Detect which cell encompasses the target text, then output its [X, Y] center coordinate. 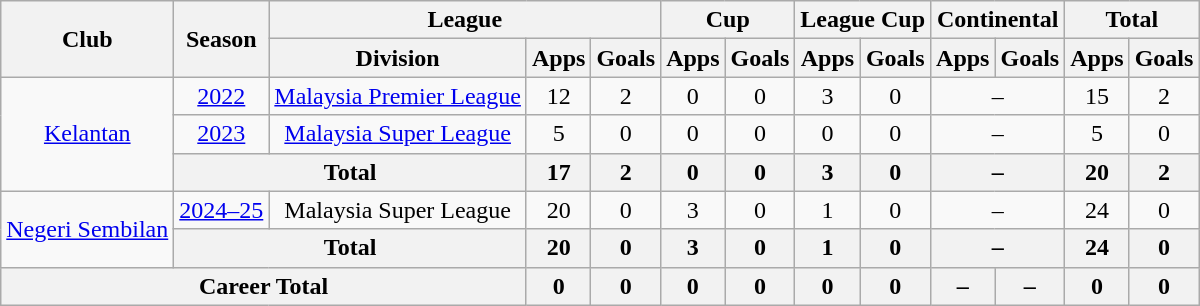
Season [222, 39]
Cup [728, 20]
League [465, 20]
2024–25 [222, 210]
Continental [998, 20]
2022 [222, 96]
12 [558, 96]
17 [558, 172]
Club [88, 39]
Negeri Sembilan [88, 229]
2023 [222, 134]
15 [1097, 96]
Career Total [264, 286]
Kelantan [88, 134]
Division [398, 58]
League Cup [863, 20]
Malaysia Premier League [398, 96]
